Pinpoint the cell where the given text exists, returning its (x, y) midpoint coordinate. 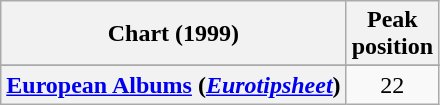
22 (392, 85)
European Albums (Eurotipsheet) (174, 85)
Chart (1999) (174, 34)
Peak position (392, 34)
